For the text-containing cell, return its midpoint in (x, y) coordinate format. 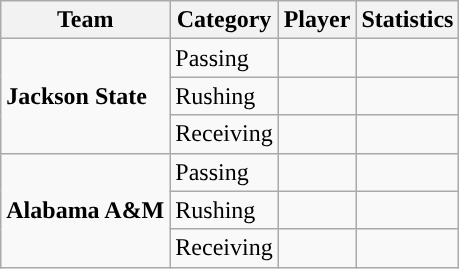
Jackson State (86, 96)
Alabama A&M (86, 210)
Player (317, 20)
Team (86, 20)
Statistics (408, 20)
Category (224, 20)
